Scan for the cell matching the given text and deliver its [x, y] coordinate at center. 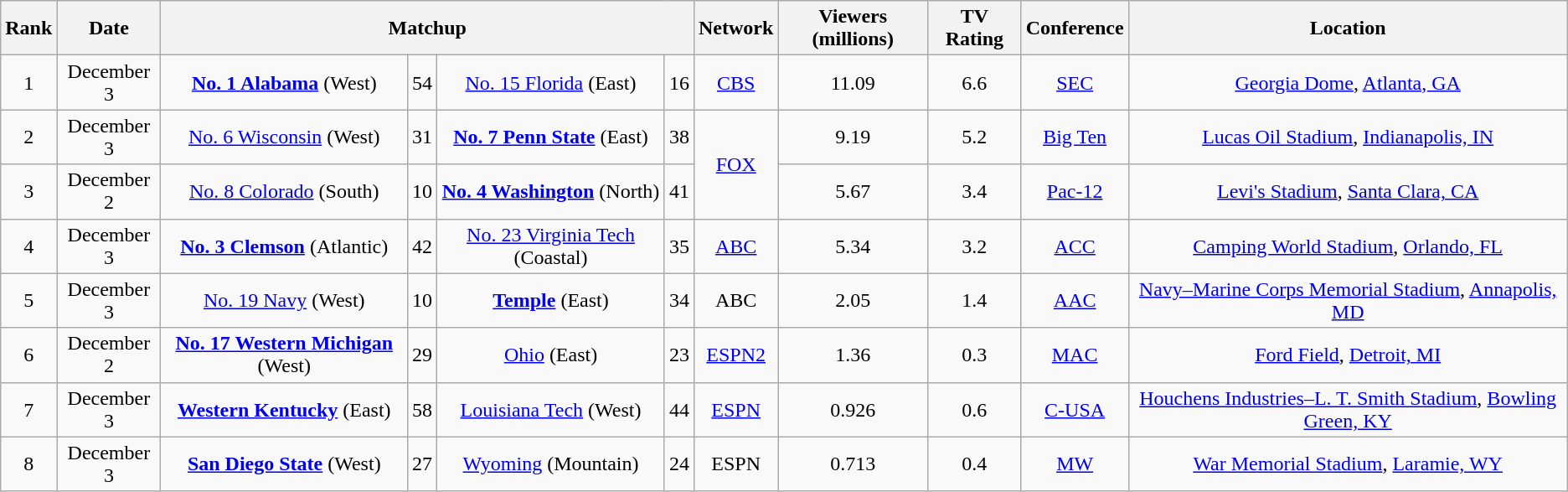
0.713 [853, 464]
SEC [1075, 82]
C-USA [1075, 409]
Temple (East) [551, 300]
31 [422, 137]
6 [28, 355]
27 [422, 464]
No. 19 Navy (West) [285, 300]
7 [28, 409]
ACC [1075, 246]
TV Rating [975, 28]
0.4 [975, 464]
5.34 [853, 246]
No. 1 Alabama (West) [285, 82]
FOX [735, 164]
2.05 [853, 300]
0.3 [975, 355]
No. 6 Wisconsin (West) [285, 137]
Date [109, 28]
Rank [28, 28]
War Memorial Stadium, Laramie, WY [1348, 464]
Wyoming (Mountain) [551, 464]
35 [678, 246]
Conference [1075, 28]
MAC [1075, 355]
54 [422, 82]
San Diego State (West) [285, 464]
No. 23 Virginia Tech (Coastal) [551, 246]
44 [678, 409]
Location [1348, 28]
No. 15 Florida (East) [551, 82]
3.4 [975, 191]
16 [678, 82]
Louisiana Tech (West) [551, 409]
No. 4 Washington (North) [551, 191]
4 [28, 246]
Viewers (millions) [853, 28]
5 [28, 300]
MW [1075, 464]
Camping World Stadium, Orlando, FL [1348, 246]
11.09 [853, 82]
1 [28, 82]
Ohio (East) [551, 355]
42 [422, 246]
Levi's Stadium, Santa Clara, CA [1348, 191]
Network [735, 28]
5.2 [975, 137]
CBS [735, 82]
Navy–Marine Corps Memorial Stadium, Annapolis, MD [1348, 300]
Western Kentucky (East) [285, 409]
34 [678, 300]
Georgia Dome, Atlanta, GA [1348, 82]
58 [422, 409]
Lucas Oil Stadium, Indianapolis, IN [1348, 137]
ESPN2 [735, 355]
No. 8 Colorado (South) [285, 191]
No. 7 Penn State (East) [551, 137]
41 [678, 191]
9.19 [853, 137]
1.36 [853, 355]
24 [678, 464]
0.6 [975, 409]
No. 3 Clemson (Atlantic) [285, 246]
Houchens Industries–L. T. Smith Stadium, Bowling Green, KY [1348, 409]
Pac-12 [1075, 191]
Big Ten [1075, 137]
5.67 [853, 191]
0.926 [853, 409]
6.6 [975, 82]
1.4 [975, 300]
Matchup [427, 28]
Ford Field, Detroit, MI [1348, 355]
29 [422, 355]
No. 17 Western Michigan (West) [285, 355]
3.2 [975, 246]
2 [28, 137]
AAC [1075, 300]
3 [28, 191]
38 [678, 137]
23 [678, 355]
8 [28, 464]
